From the cell containing the given text, extract its center point as [X, Y] coordinate. 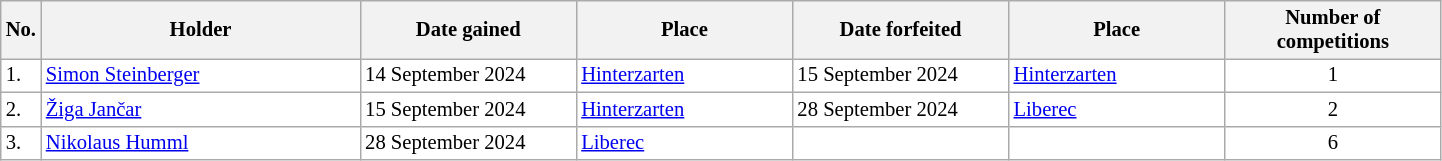
14 September 2024 [468, 75]
3. [21, 143]
Date gained [468, 29]
Holder [200, 29]
Number of competitions [1333, 29]
Date forfeited [900, 29]
Nikolaus Humml [200, 143]
1 [1333, 75]
Žiga Jančar [200, 109]
Simon Steinberger [200, 75]
No. [21, 29]
2. [21, 109]
2 [1333, 109]
1. [21, 75]
6 [1333, 143]
